Return the (x, y) coordinate for the center point of the cell that contains the specified text.  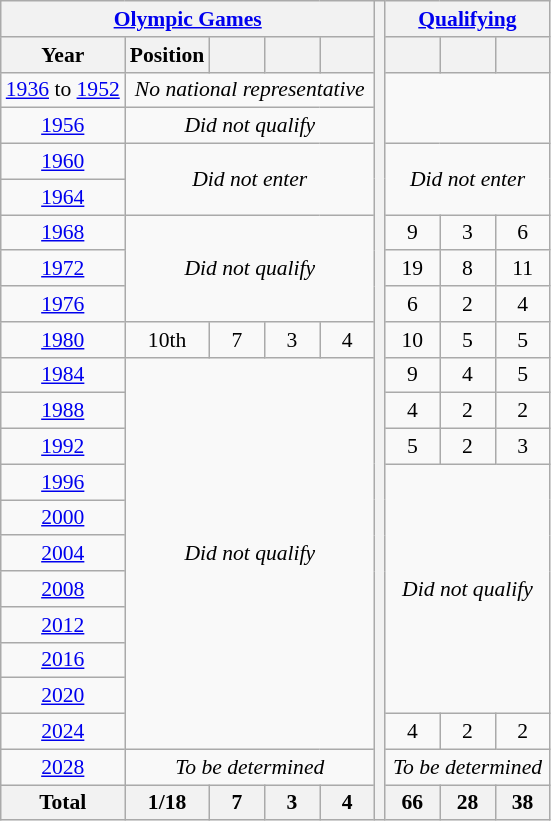
19 (412, 269)
28 (468, 803)
1960 (63, 162)
Qualifying (468, 19)
1996 (63, 482)
2020 (63, 696)
10th (167, 340)
8 (468, 269)
Olympic Games (188, 19)
38 (522, 803)
1976 (63, 304)
10 (412, 340)
1/18 (167, 803)
1964 (63, 197)
Position (167, 55)
1968 (63, 233)
2016 (63, 660)
No national representative (250, 90)
11 (522, 269)
2004 (63, 554)
2024 (63, 732)
Year (63, 55)
1984 (63, 375)
1992 (63, 447)
2028 (63, 767)
1988 (63, 411)
66 (412, 803)
2012 (63, 625)
Total (63, 803)
1972 (63, 269)
1936 to 1952 (63, 90)
2000 (63, 518)
1956 (63, 126)
1980 (63, 340)
2008 (63, 589)
